From the cell containing the given text, extract its center point as [x, y] coordinate. 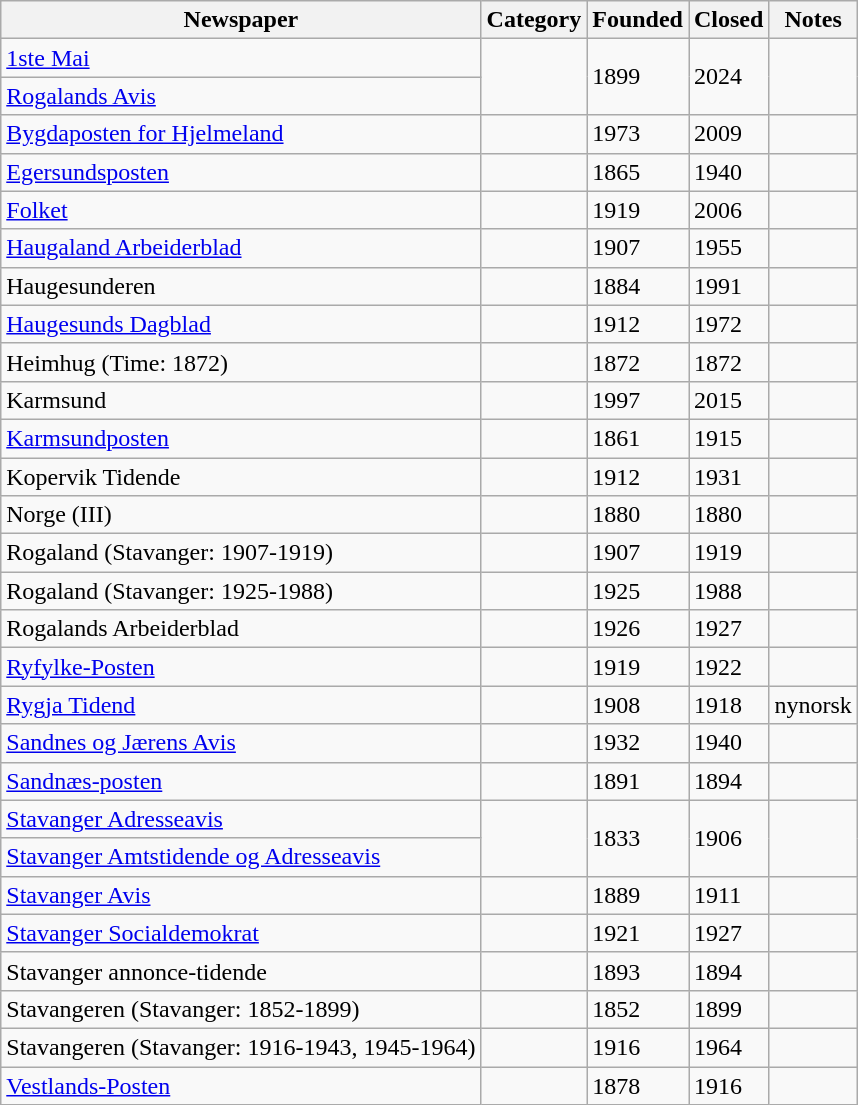
Kopervik Tidende [241, 477]
Folket [241, 210]
Newspaper [241, 20]
Haugesunds Dagblad [241, 324]
1884 [638, 286]
1833 [638, 838]
1861 [638, 438]
2015 [728, 400]
1915 [728, 438]
1964 [728, 1047]
nynorsk [813, 705]
Notes [813, 20]
1997 [638, 400]
Stavanger Adresseavis [241, 819]
Haugaland Arbeiderblad [241, 248]
1972 [728, 324]
1878 [638, 1085]
Vestlands-Posten [241, 1085]
Category [534, 20]
2006 [728, 210]
Sandnæs-posten [241, 781]
Bygdaposten for Hjelmeland [241, 134]
1973 [638, 134]
Rogaland (Stavanger: 1907-1919) [241, 553]
Haugesunderen [241, 286]
1891 [638, 781]
Karmsundposten [241, 438]
1988 [728, 591]
Founded [638, 20]
1991 [728, 286]
Rygja Tidend [241, 705]
1918 [728, 705]
Egersundsposten [241, 172]
Karmsund [241, 400]
Stavangeren (Stavanger: 1916-1943, 1945-1964) [241, 1047]
1921 [638, 933]
1ste Mai [241, 58]
Norge (III) [241, 515]
1932 [638, 743]
Stavanger Amtstidende og Adresseavis [241, 857]
1893 [638, 971]
1889 [638, 895]
1955 [728, 248]
1925 [638, 591]
Stavanger Avis [241, 895]
1922 [728, 667]
1911 [728, 895]
2009 [728, 134]
1865 [638, 172]
Stavanger annonce-tidende [241, 971]
2024 [728, 77]
Stavanger Socialdemokrat [241, 933]
Rogalands Arbeiderblad [241, 629]
Heimhug (Time: 1872) [241, 362]
1931 [728, 477]
1852 [638, 1009]
1926 [638, 629]
1908 [638, 705]
Rogalands Avis [241, 96]
Rogaland (Stavanger: 1925-1988) [241, 591]
Ryfylke-Posten [241, 667]
Closed [728, 20]
Sandnes og Jærens Avis [241, 743]
1906 [728, 838]
Stavangeren (Stavanger: 1852-1899) [241, 1009]
